Scan for the cell matching the given text and deliver its (X, Y) coordinate at center. 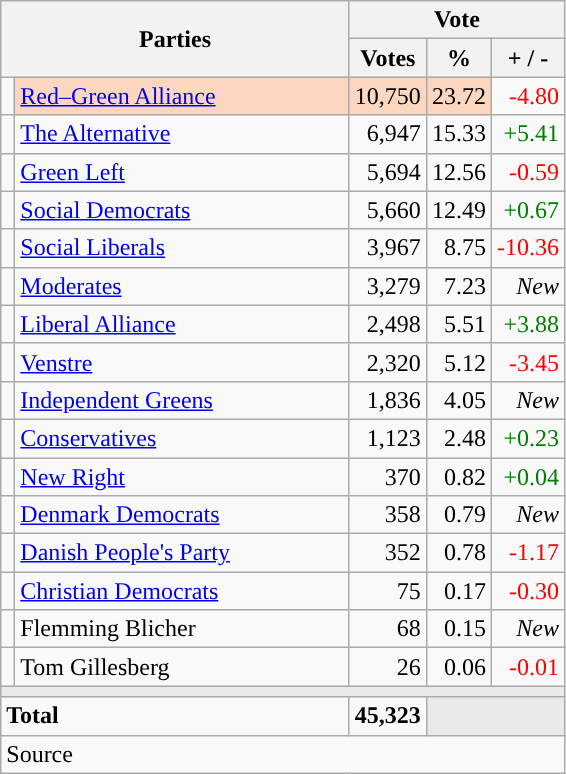
Venstre (182, 362)
Total (176, 716)
0.15 (458, 629)
Green Left (182, 172)
Votes (388, 58)
-10.36 (528, 248)
Conservatives (182, 438)
% (458, 58)
Source (283, 754)
45,323 (388, 716)
12.49 (458, 210)
0.79 (458, 515)
8.75 (458, 248)
23.72 (458, 96)
+0.67 (528, 210)
+ / - (528, 58)
-4.80 (528, 96)
3,967 (388, 248)
Flemming Blicher (182, 629)
1,836 (388, 400)
370 (388, 477)
Tom Gillesberg (182, 667)
5,660 (388, 210)
2,320 (388, 362)
0.17 (458, 591)
5,694 (388, 172)
1,123 (388, 438)
Liberal Alliance (182, 324)
12.56 (458, 172)
26 (388, 667)
New Right (182, 477)
3,279 (388, 286)
5.12 (458, 362)
Red–Green Alliance (182, 96)
5.51 (458, 324)
75 (388, 591)
Denmark Democrats (182, 515)
+3.88 (528, 324)
+5.41 (528, 134)
Parties (176, 39)
Moderates (182, 286)
-0.01 (528, 667)
2,498 (388, 324)
The Alternative (182, 134)
2.48 (458, 438)
0.82 (458, 477)
Danish People's Party (182, 553)
7.23 (458, 286)
+0.04 (528, 477)
Christian Democrats (182, 591)
0.06 (458, 667)
68 (388, 629)
-0.30 (528, 591)
+0.23 (528, 438)
Independent Greens (182, 400)
Vote (456, 20)
-3.45 (528, 362)
-1.17 (528, 553)
10,750 (388, 96)
Social Democrats (182, 210)
-0.59 (528, 172)
358 (388, 515)
15.33 (458, 134)
352 (388, 553)
4.05 (458, 400)
Social Liberals (182, 248)
0.78 (458, 553)
6,947 (388, 134)
